Extract the (x, y) coordinate from the center of the cell holding the provided text.  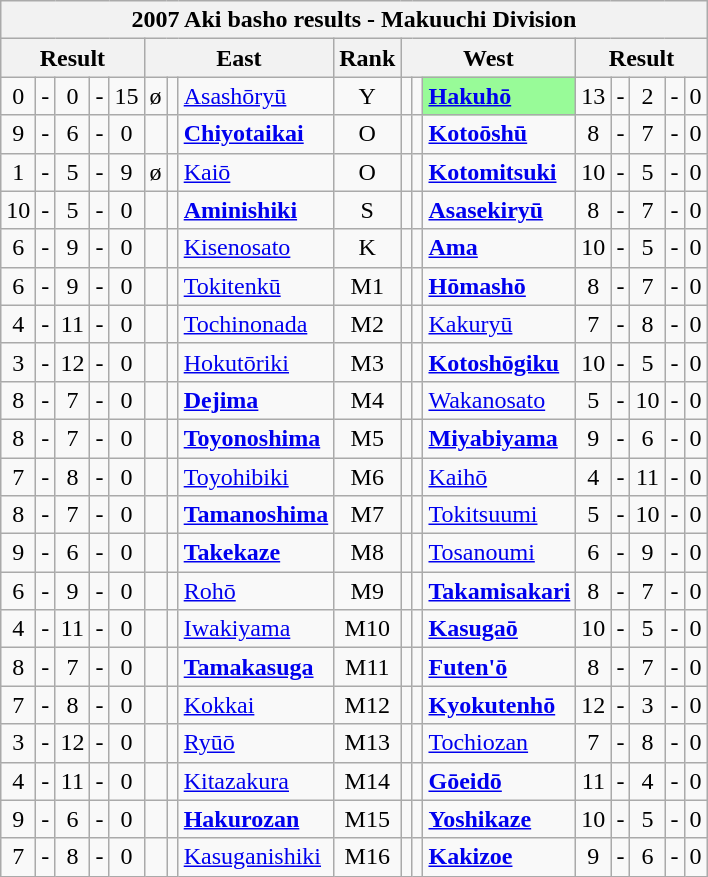
Takekaze (256, 553)
Kitazakura (256, 781)
Aminishiki (256, 210)
Futen'ō (500, 667)
M1 (368, 286)
Y (368, 96)
M16 (368, 857)
M8 (368, 553)
Gōeidō (500, 781)
Kakuryū (500, 324)
Tokitsuumi (500, 515)
Hokutōriki (256, 362)
Ryūō (256, 743)
M13 (368, 743)
Kyokutenhō (500, 705)
Tokitenkū (256, 286)
Kasuganishiki (256, 857)
M6 (368, 477)
Kakizoe (500, 857)
Kasugaō (500, 629)
15 (126, 96)
S (368, 210)
Kisenosato (256, 248)
Hakuhō (500, 96)
Ama (500, 248)
M14 (368, 781)
M15 (368, 819)
Rohō (256, 591)
Dejima (256, 400)
Tochinonada (256, 324)
Tosanoumi (500, 553)
2007 Aki basho results - Makuuchi Division (354, 20)
Yoshikaze (500, 819)
Rank (368, 58)
Tamanoshima (256, 515)
Takamisakari (500, 591)
M11 (368, 667)
Kotomitsuki (500, 172)
Wakanosato (500, 400)
Tamakasuga (256, 667)
Kaiō (256, 172)
M3 (368, 362)
Iwakiyama (256, 629)
2 (648, 96)
M4 (368, 400)
13 (594, 96)
Toyonoshima (256, 438)
Toyohibiki (256, 477)
Kokkai (256, 705)
Kotoōshū (500, 134)
East (239, 58)
M12 (368, 705)
Asashōryū (256, 96)
Hōmashō (500, 286)
West (488, 58)
Hakurozan (256, 819)
Kaihō (500, 477)
Tochiozan (500, 743)
M5 (368, 438)
M9 (368, 591)
1 (18, 172)
M10 (368, 629)
M2 (368, 324)
M7 (368, 515)
Miyabiyama (500, 438)
Chiyotaikai (256, 134)
Kotoshōgiku (500, 362)
K (368, 248)
Asasekiryū (500, 210)
